Determine the [X, Y] coordinate at the center of the cell enclosing the given text.  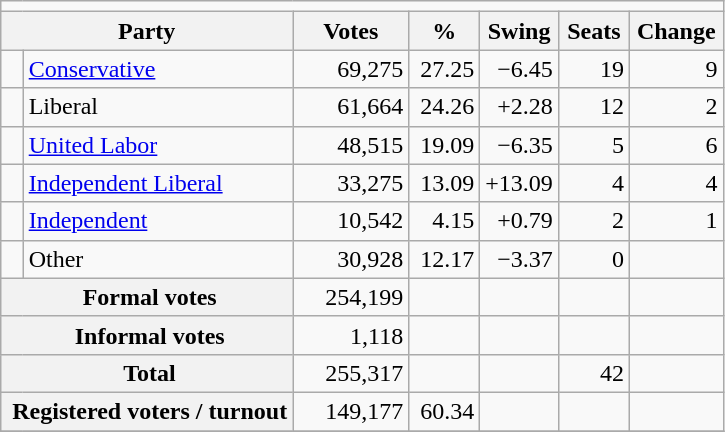
Conservative [158, 69]
12.17 [444, 259]
61,664 [351, 107]
48,515 [351, 145]
Party [147, 31]
33,275 [351, 183]
Registered voters / turnout [147, 411]
5 [594, 145]
−6.35 [520, 145]
−3.37 [520, 259]
4.15 [444, 221]
19.09 [444, 145]
Other [158, 259]
6 [676, 145]
42 [594, 373]
255,317 [351, 373]
1 [676, 221]
Swing [520, 31]
% [444, 31]
10,542 [351, 221]
+13.09 [520, 183]
United Labor [158, 145]
254,199 [351, 297]
30,928 [351, 259]
1,118 [351, 335]
Independent [158, 221]
24.26 [444, 107]
19 [594, 69]
+2.28 [520, 107]
12 [594, 107]
Informal votes [147, 335]
Change [676, 31]
69,275 [351, 69]
0 [594, 259]
60.34 [444, 411]
149,177 [351, 411]
+0.79 [520, 221]
Formal votes [147, 297]
−6.45 [520, 69]
9 [676, 69]
Liberal [158, 107]
Votes [351, 31]
13.09 [444, 183]
Seats [594, 31]
27.25 [444, 69]
Independent Liberal [158, 183]
Total [147, 373]
